Pinpoint the cell where the given text exists, returning its (X, Y) midpoint coordinate. 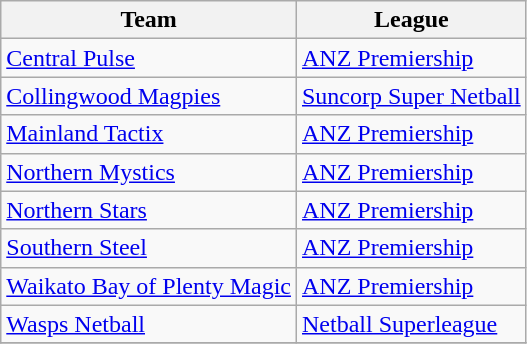
Team (149, 20)
Northern Stars (149, 210)
Waikato Bay of Plenty Magic (149, 286)
League (411, 20)
Netball Superleague (411, 324)
Suncorp Super Netball (411, 96)
Southern Steel (149, 248)
Central Pulse (149, 58)
Northern Mystics (149, 172)
Mainland Tactix (149, 134)
Collingwood Magpies (149, 96)
Wasps Netball (149, 324)
